Return the (x, y) coordinate for the center point of the cell that contains the specified text.  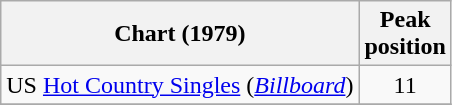
US Hot Country Singles (Billboard) (180, 85)
Peakposition (405, 34)
Chart (1979) (180, 34)
11 (405, 85)
